Extract the [X, Y] coordinate from the center of the cell holding the provided text.  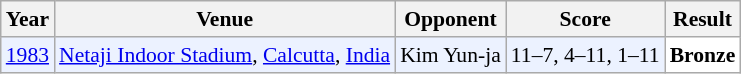
Bronze [703, 55]
1983 [28, 55]
11–7, 4–11, 1–11 [586, 55]
Score [586, 19]
Venue [224, 19]
Year [28, 19]
Result [703, 19]
Opponent [450, 19]
Kim Yun-ja [450, 55]
Netaji Indoor Stadium, Calcutta, India [224, 55]
